From the cell containing the given text, extract its center point as (x, y) coordinate. 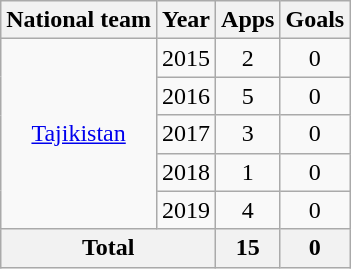
2017 (186, 134)
National team (79, 20)
1 (248, 172)
4 (248, 210)
2018 (186, 172)
Year (186, 20)
2016 (186, 96)
Total (108, 248)
Goals (315, 20)
3 (248, 134)
2019 (186, 210)
Apps (248, 20)
2015 (186, 58)
Tajikistan (79, 134)
5 (248, 96)
15 (248, 248)
2 (248, 58)
